Identify which cell holds the provided text, then report its (X, Y) central coordinate. 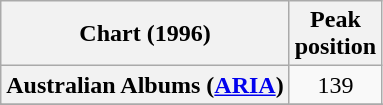
139 (335, 85)
Chart (1996) (145, 34)
Peakposition (335, 34)
Australian Albums (ARIA) (145, 85)
